Output the (x, y) coordinate of the center of the cell containing the given text.  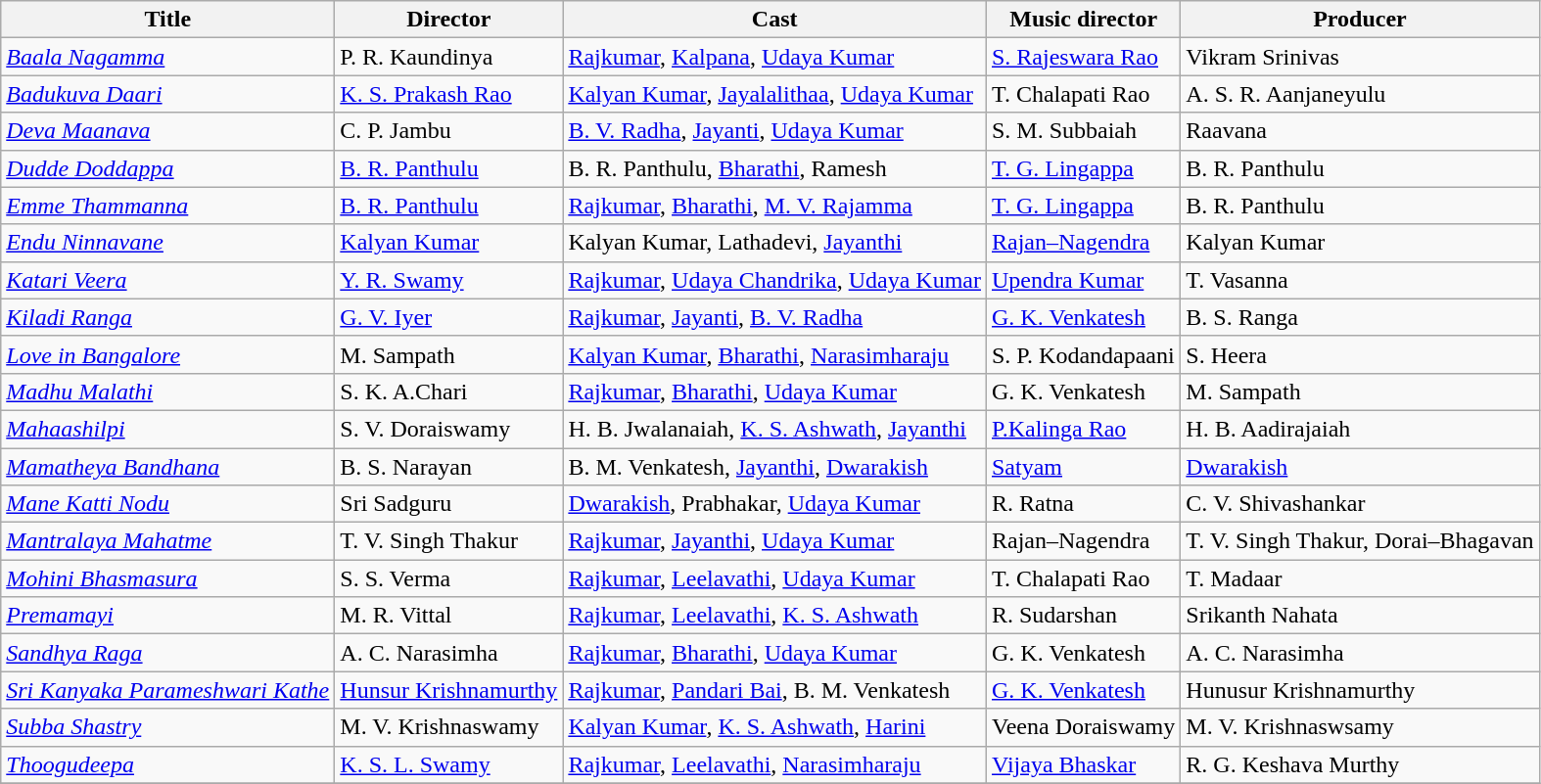
T. Madaar (1360, 578)
R. Ratna (1083, 504)
H. B. Aadirajaiah (1360, 429)
Emme Thammanna (168, 206)
Baala Nagamma (168, 57)
Veena Doraiswamy (1083, 727)
Rajkumar, Bharathi, M. V. Rajamma (775, 206)
T. Vasanna (1360, 280)
Srikanth Nahata (1360, 616)
Dudde Doddappa (168, 168)
Deva Maanava (168, 131)
Thoogudeepa (168, 764)
Y. R. Swamy (448, 280)
P.Kalinga Rao (1083, 429)
T. V. Singh Thakur (448, 541)
Kalyan Kumar, K. S. Ashwath, Harini (775, 727)
Rajkumar, Jayanti, B. V. Radha (775, 317)
S. S. Verma (448, 578)
Sri Kanyaka Parameshwari Kathe (168, 690)
Love in Bangalore (168, 354)
Dwarakish, Prabhakar, Udaya Kumar (775, 504)
Mantralaya Mahatme (168, 541)
Rajkumar, Leelavathi, Narasimharaju (775, 764)
Kiladi Ranga (168, 317)
Kalyan Kumar, Lathadevi, Jayanthi (775, 243)
Sri Sadguru (448, 504)
S. Heera (1360, 354)
Madhu Malathi (168, 392)
S. Rajeswara Rao (1083, 57)
Hunusur Krishnamurthy (1360, 690)
Sandhya Raga (168, 653)
Title (168, 20)
H. B. Jwalanaiah, K. S. Ashwath, Jayanthi (775, 429)
Rajkumar, Leelavathi, Udaya Kumar (775, 578)
B. S. Narayan (448, 467)
Mamatheya Bandhana (168, 467)
P. R. Kaundinya (448, 57)
Mahaashilpi (168, 429)
Upendra Kumar (1083, 280)
Vikram Srinivas (1360, 57)
Mohini Bhasmasura (168, 578)
Kalyan Kumar, Jayalalithaa, Udaya Kumar (775, 94)
M. V. Krishnaswamy (448, 727)
S. V. Doraiswamy (448, 429)
Music director (1083, 20)
Subba Shastry (168, 727)
B. M. Venkatesh, Jayanthi, Dwarakish (775, 467)
Vijaya Bhaskar (1083, 764)
Rajkumar, Pandari Bai, B. M. Venkatesh (775, 690)
Rajkumar, Jayanthi, Udaya Kumar (775, 541)
M. V. Krishnaswsamy (1360, 727)
B. S. Ranga (1360, 317)
Cast (775, 20)
B. V. Radha, Jayanti, Udaya Kumar (775, 131)
R. Sudarshan (1083, 616)
A. S. R. Aanjaneyulu (1360, 94)
Producer (1360, 20)
S. K. A.Chari (448, 392)
Rajkumar, Udaya Chandrika, Udaya Kumar (775, 280)
K. S. Prakash Rao (448, 94)
Hunsur Krishnamurthy (448, 690)
Rajkumar, Kalpana, Udaya Kumar (775, 57)
Badukuva Daari (168, 94)
Rajkumar, Leelavathi, K. S. Ashwath (775, 616)
M. R. Vittal (448, 616)
Director (448, 20)
B. R. Panthulu, Bharathi, Ramesh (775, 168)
T. V. Singh Thakur, Dorai–Bhagavan (1360, 541)
Endu Ninnavane (168, 243)
Satyam (1083, 467)
S. M. Subbaiah (1083, 131)
R. G. Keshava Murthy (1360, 764)
Raavana (1360, 131)
Dwarakish (1360, 467)
S. P. Kodandapaani (1083, 354)
Premamayi (168, 616)
K. S. L. Swamy (448, 764)
C. V. Shivashankar (1360, 504)
Kalyan Kumar, Bharathi, Narasimharaju (775, 354)
G. V. Iyer (448, 317)
Katari Veera (168, 280)
C. P. Jambu (448, 131)
Mane Katti Nodu (168, 504)
